Locate the cell with the specified text and output its [x, y] center coordinate. 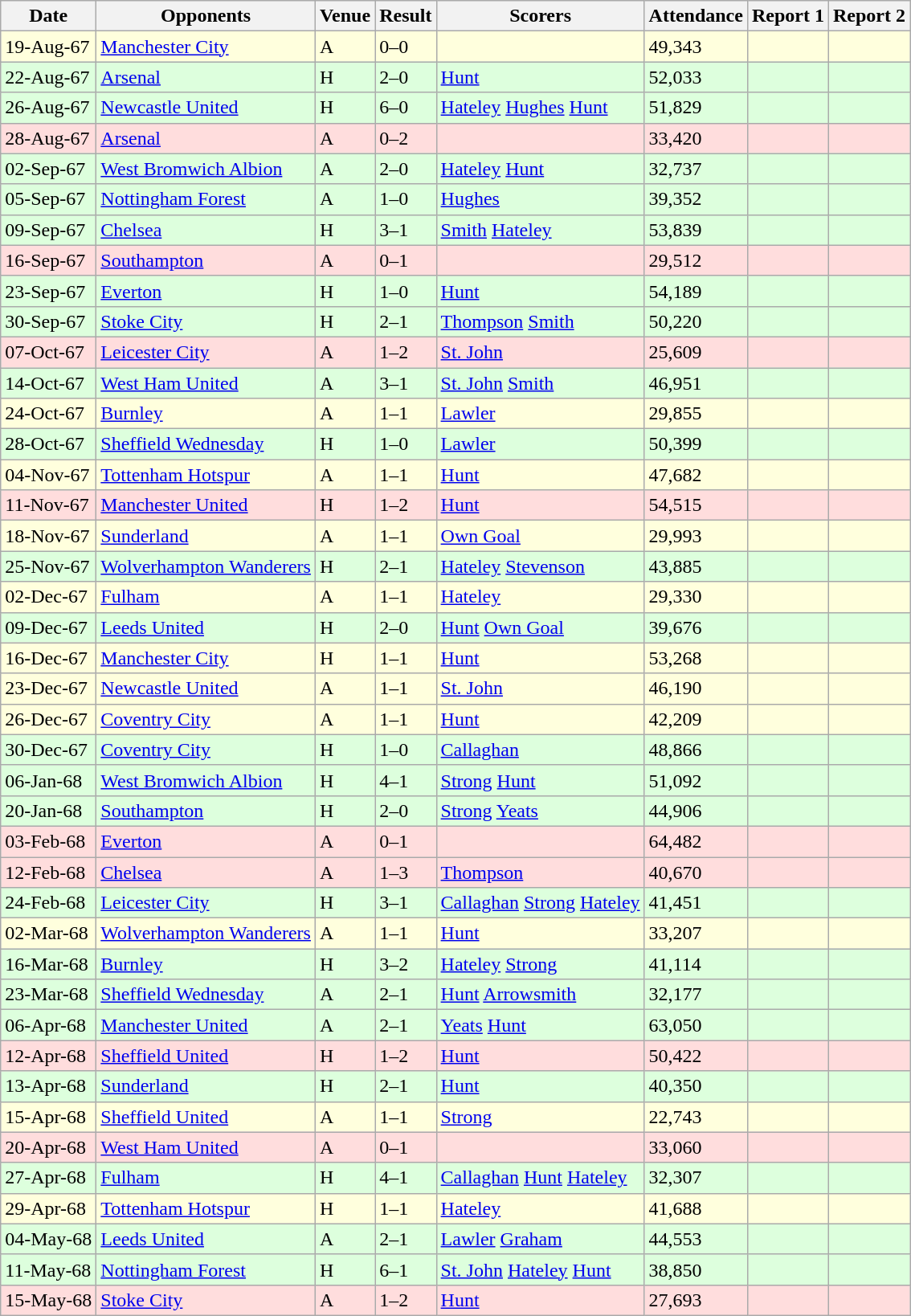
14-Oct-67 [48, 383]
28-Oct-67 [48, 444]
Hunt Own Goal [540, 627]
05-Sep-67 [48, 199]
22,743 [696, 1117]
38,850 [696, 1269]
49,343 [696, 47]
Opponents [206, 16]
Venue [345, 16]
16-Sep-67 [48, 260]
15-May-68 [48, 1300]
04-Nov-67 [48, 475]
02-Dec-67 [48, 597]
33,060 [696, 1147]
Thompson [540, 872]
30-Dec-67 [48, 750]
06-Apr-68 [48, 1025]
44,553 [696, 1239]
24-Oct-67 [48, 414]
46,951 [696, 383]
12-Feb-68 [48, 872]
53,839 [696, 230]
48,866 [696, 750]
33,420 [696, 138]
Strong Yeats [540, 811]
43,885 [696, 566]
Attendance [696, 16]
46,190 [696, 689]
Hateley Strong [540, 964]
09-Dec-67 [48, 627]
Report 1 [787, 16]
28-Aug-67 [48, 138]
16-Mar-68 [48, 964]
25,609 [696, 352]
Result [406, 16]
29-Apr-68 [48, 1208]
53,268 [696, 658]
27,693 [696, 1300]
15-Apr-68 [48, 1117]
Strong [540, 1117]
Own Goal [540, 536]
3–2 [406, 964]
41,114 [696, 964]
42,209 [696, 719]
40,350 [696, 1086]
13-Apr-68 [48, 1086]
02-Sep-67 [48, 169]
54,515 [696, 505]
20-Apr-68 [48, 1147]
18-Nov-67 [48, 536]
29,993 [696, 536]
1–3 [406, 872]
0–0 [406, 47]
40,670 [696, 872]
29,855 [696, 414]
50,220 [696, 321]
44,906 [696, 811]
41,688 [696, 1208]
23-Mar-68 [48, 995]
23-Dec-67 [48, 689]
25-Nov-67 [48, 566]
Hateley Stevenson [540, 566]
Scorers [540, 16]
Thompson Smith [540, 321]
11-Nov-67 [48, 505]
26-Aug-67 [48, 108]
06-Jan-68 [48, 780]
6–0 [406, 108]
32,177 [696, 995]
Date [48, 16]
0–2 [406, 138]
27-Apr-68 [48, 1178]
11-May-68 [48, 1269]
50,422 [696, 1056]
Strong Hunt [540, 780]
09-Sep-67 [48, 230]
29,512 [696, 260]
54,189 [696, 291]
6–1 [406, 1269]
52,033 [696, 77]
41,451 [696, 903]
19-Aug-67 [48, 47]
63,050 [696, 1025]
39,352 [696, 199]
Hateley Hunt [540, 169]
Yeats Hunt [540, 1025]
Callaghan Strong Hateley [540, 903]
23-Sep-67 [48, 291]
Callaghan Hunt Hateley [540, 1178]
32,737 [696, 169]
Lawler Graham [540, 1239]
24-Feb-68 [48, 903]
16-Dec-67 [48, 658]
02-Mar-68 [48, 934]
32,307 [696, 1178]
Report 2 [869, 16]
47,682 [696, 475]
Smith Hateley [540, 230]
12-Apr-68 [48, 1056]
Hunt Arrowsmith [540, 995]
04-May-68 [48, 1239]
St. John Hateley Hunt [540, 1269]
Callaghan [540, 750]
03-Feb-68 [48, 841]
Hughes [540, 199]
51,092 [696, 780]
33,207 [696, 934]
51,829 [696, 108]
St. John Smith [540, 383]
39,676 [696, 627]
29,330 [696, 597]
50,399 [696, 444]
22-Aug-67 [48, 77]
30-Sep-67 [48, 321]
07-Oct-67 [48, 352]
26-Dec-67 [48, 719]
64,482 [696, 841]
Hateley Hughes Hunt [540, 108]
20-Jan-68 [48, 811]
